Provide the (x, y) coordinate of the cell's center where the given text is located.  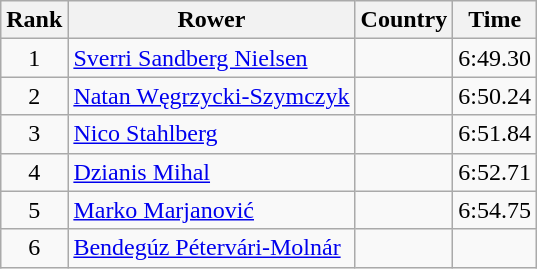
Bendegúz Pétervári-Molnár (212, 248)
Time (495, 20)
3 (34, 134)
5 (34, 210)
Natan Węgrzycki-Szymczyk (212, 96)
Rank (34, 20)
1 (34, 58)
6:49.30 (495, 58)
6:54.75 (495, 210)
Dzianis Mihal (212, 172)
6 (34, 248)
Nico Stahlberg (212, 134)
6:51.84 (495, 134)
2 (34, 96)
4 (34, 172)
Country (404, 20)
Rower (212, 20)
6:52.71 (495, 172)
Marko Marjanović (212, 210)
6:50.24 (495, 96)
Sverri Sandberg Nielsen (212, 58)
